Search for the cell housing the specified text and yield its [X, Y] center coordinate. 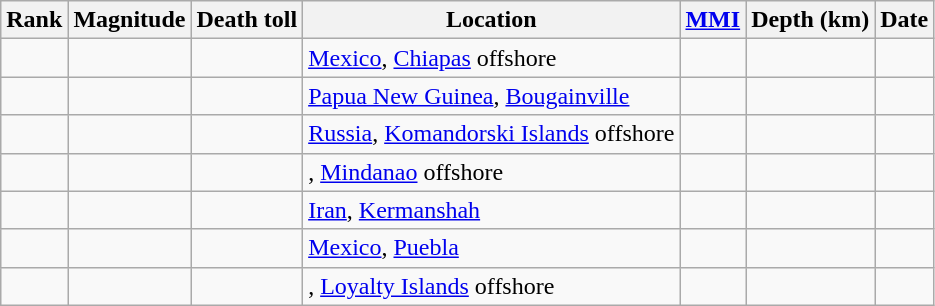
Depth (km) [810, 20]
Location [492, 20]
Rank [34, 20]
Mexico, Puebla [492, 248]
, Mindanao offshore [492, 172]
Papua New Guinea, Bougainville [492, 96]
Death toll [247, 20]
MMI [713, 20]
Magnitude [130, 20]
Russia, Komandorski Islands offshore [492, 134]
Date [904, 20]
Iran, Kermanshah [492, 210]
Mexico, Chiapas offshore [492, 58]
, Loyalty Islands offshore [492, 286]
